Scan for the cell matching the given text and deliver its (X, Y) coordinate at center. 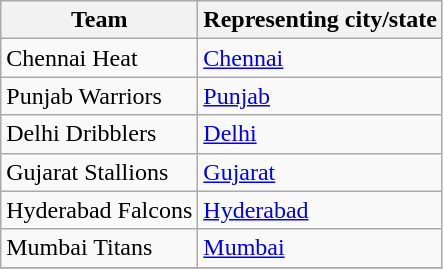
Hyderabad (320, 210)
Mumbai Titans (100, 248)
Punjab Warriors (100, 96)
Gujarat Stallions (100, 172)
Punjab (320, 96)
Representing city/state (320, 20)
Delhi (320, 134)
Gujarat (320, 172)
Delhi Dribblers (100, 134)
Mumbai (320, 248)
Chennai (320, 58)
Hyderabad Falcons (100, 210)
Team (100, 20)
Chennai Heat (100, 58)
